Search for the cell housing the specified text and yield its [x, y] center coordinate. 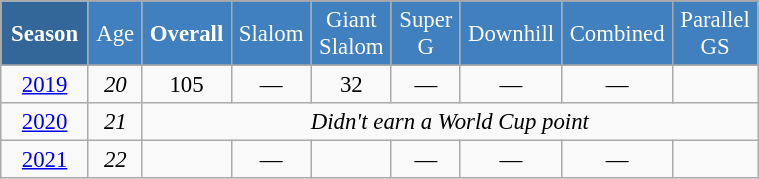
Slalom [271, 34]
22 [115, 160]
GiantSlalom [351, 34]
2020 [45, 122]
Didn't earn a World Cup point [450, 122]
2019 [45, 85]
32 [351, 85]
20 [115, 85]
2021 [45, 160]
105 [186, 85]
Season [45, 34]
Age [115, 34]
Super G [426, 34]
ParallelGS [714, 34]
Combined [618, 34]
Overall [186, 34]
21 [115, 122]
Downhill [511, 34]
